Extract the [x, y] coordinate from the center of the cell holding the provided text.  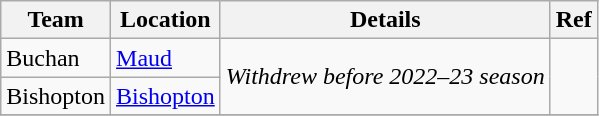
Buchan [56, 58]
Team [56, 20]
Ref [574, 20]
Withdrew before 2022–23 season [385, 77]
Details [385, 20]
Maud [166, 58]
Location [166, 20]
